From the cell containing the given text, extract its center point as (x, y) coordinate. 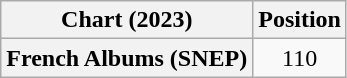
Position (300, 20)
Chart (2023) (127, 20)
French Albums (SNEP) (127, 58)
110 (300, 58)
